Search for the cell housing the specified text and yield its (x, y) center coordinate. 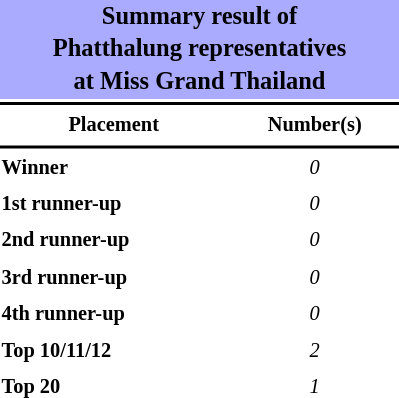
Placement (114, 125)
Number(s) (314, 125)
Top 10/11/12 (114, 351)
4th runner-up (114, 314)
2 (314, 351)
Winner (114, 168)
1st runner-up (114, 204)
3rd runner-up (114, 278)
2nd runner-up (114, 241)
Summary result ofPhatthalung representativesat Miss Grand Thailand (200, 50)
